Capture the cell that displays the provided text and extract its (x, y) central coordinate. 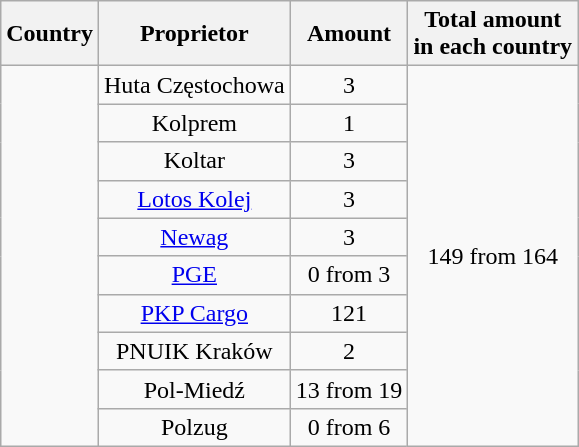
PNUIK Kraków (194, 351)
PKP Cargo (194, 313)
121 (349, 313)
13 from 19 (349, 389)
Pol-Miedź (194, 389)
0 from 3 (349, 275)
Newag (194, 237)
Amount (349, 34)
Country (50, 34)
0 from 6 (349, 427)
Kolprem (194, 123)
Proprietor (194, 34)
1 (349, 123)
Koltar (194, 161)
PGE (194, 275)
Total amountin each country (493, 34)
2 (349, 351)
149 from 164 (493, 256)
Lotos Kolej (194, 199)
Huta Częstochowa (194, 85)
Polzug (194, 427)
